Locate the cell with the specified text and output its (x, y) center coordinate. 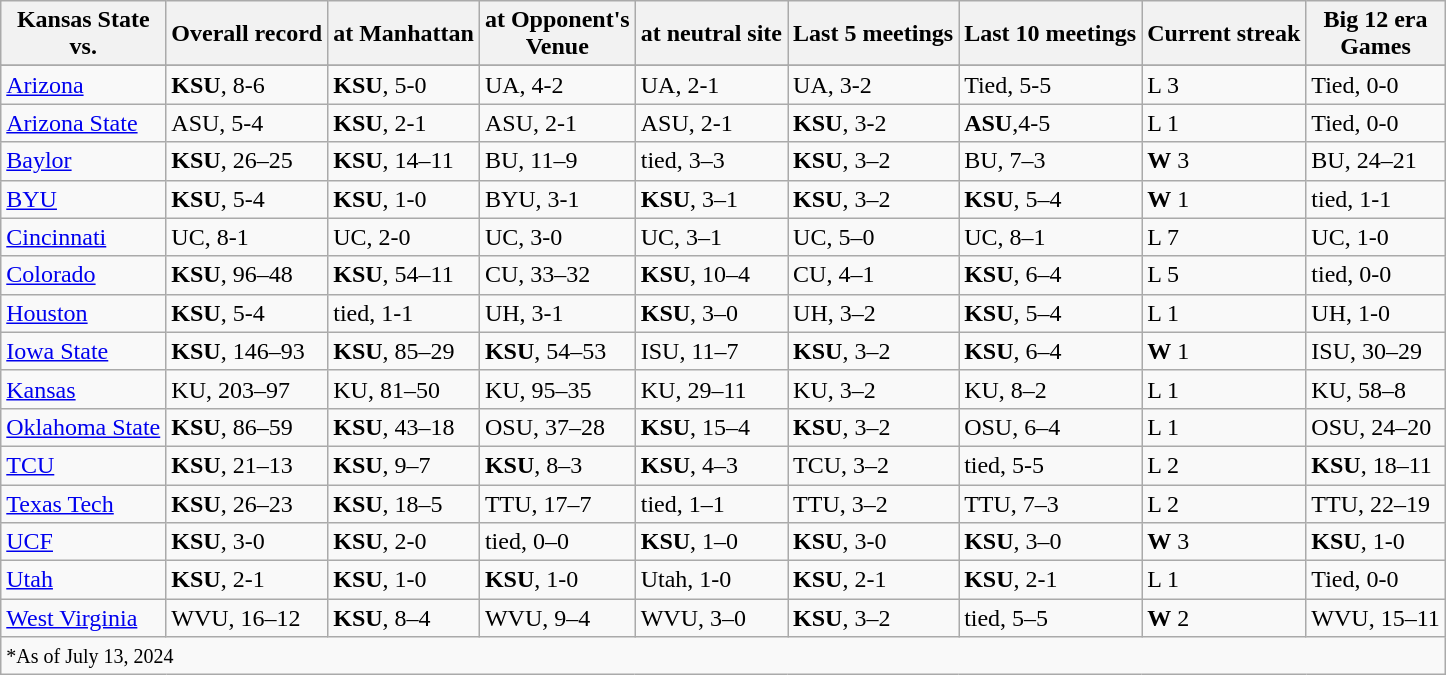
KSU, 14–11 (404, 161)
tied, 3–3 (711, 161)
UH, 3–2 (874, 313)
KSU, 21–13 (247, 465)
KSU, 10–4 (711, 275)
KU, 58–8 (1376, 389)
KSU, 54–53 (557, 351)
KSU, 18–11 (1376, 465)
UCF (84, 542)
UC, 5–0 (874, 237)
W 2 (1224, 618)
KU, 8–2 (1050, 389)
BU, 24–21 (1376, 161)
tied, 0–0 (557, 542)
KU, 3–2 (874, 389)
TTU, 17–7 (557, 503)
Kansas Statevs. (84, 34)
Last 10 meetings (1050, 34)
at Manhattan (404, 34)
KSU, 146–93 (247, 351)
BYU (84, 199)
ASU, 5-4 (247, 123)
TCU (84, 465)
OSU, 37–28 (557, 427)
Houston (84, 313)
Current streak (1224, 34)
TCU, 3–2 (874, 465)
West Virginia (84, 618)
*As of July 13, 2024 (724, 656)
WVU, 16–12 (247, 618)
CU, 4–1 (874, 275)
Utah, 1-0 (711, 580)
UC, 3–1 (711, 237)
KSU, 18–5 (404, 503)
at Opponent's Venue (557, 34)
at neutral site (711, 34)
KSU, 3-2 (874, 123)
KSU, 5-0 (404, 85)
Texas Tech (84, 503)
KSU, 54–11 (404, 275)
UC, 3-0 (557, 237)
Colorado (84, 275)
Utah (84, 580)
Big 12 eraGames (1376, 34)
UA, 3-2 (874, 85)
KSU, 2-0 (404, 542)
Arizona State (84, 123)
tied, 5–5 (1050, 618)
BU, 11–9 (557, 161)
KSU, 43–18 (404, 427)
OSU, 6–4 (1050, 427)
UH, 3-1 (557, 313)
KU, 29–11 (711, 389)
UC, 1-0 (1376, 237)
ISU, 11–7 (711, 351)
KU, 95–35 (557, 389)
tied, 0-0 (1376, 275)
WVU, 15–11 (1376, 618)
KSU, 8-6 (247, 85)
L 7 (1224, 237)
TTU, 22–19 (1376, 503)
BYU, 3-1 (557, 199)
KSU, 26–25 (247, 161)
UC, 8-1 (247, 237)
Arizona (84, 85)
ASU,4-5 (1050, 123)
TTU, 7–3 (1050, 503)
L 3 (1224, 85)
Baylor (84, 161)
KSU, 8–3 (557, 465)
ISU, 30–29 (1376, 351)
KSU, 4–3 (711, 465)
UA, 4-2 (557, 85)
Iowa State (84, 351)
CU, 33–32 (557, 275)
KU, 203–97 (247, 389)
L 5 (1224, 275)
Cincinnati (84, 237)
KSU, 8–4 (404, 618)
Overall record (247, 34)
BU, 7–3 (1050, 161)
KSU, 26–23 (247, 503)
WVU, 9–4 (557, 618)
KSU, 3–1 (711, 199)
Kansas (84, 389)
tied, 1–1 (711, 503)
KSU, 96–48 (247, 275)
TTU, 3–2 (874, 503)
KSU, 86–59 (247, 427)
UH, 1-0 (1376, 313)
WVU, 3–0 (711, 618)
KSU, 15–4 (711, 427)
UC, 2-0 (404, 237)
KSU, 9–7 (404, 465)
Tied, 5-5 (1050, 85)
KSU, 1–0 (711, 542)
KU, 81–50 (404, 389)
OSU, 24–20 (1376, 427)
tied, 5-5 (1050, 465)
Last 5 meetings (874, 34)
UC, 8–1 (1050, 237)
KSU, 85–29 (404, 351)
Oklahoma State (84, 427)
UA, 2-1 (711, 85)
